Pinpoint the cell where the given text exists, returning its [X, Y] midpoint coordinate. 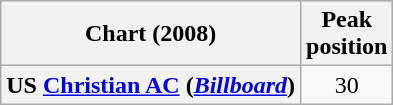
Peakposition [347, 34]
30 [347, 85]
US Christian AC (Billboard) [151, 85]
Chart (2008) [151, 34]
